Locate the cell with the specified text and output its [x, y] center coordinate. 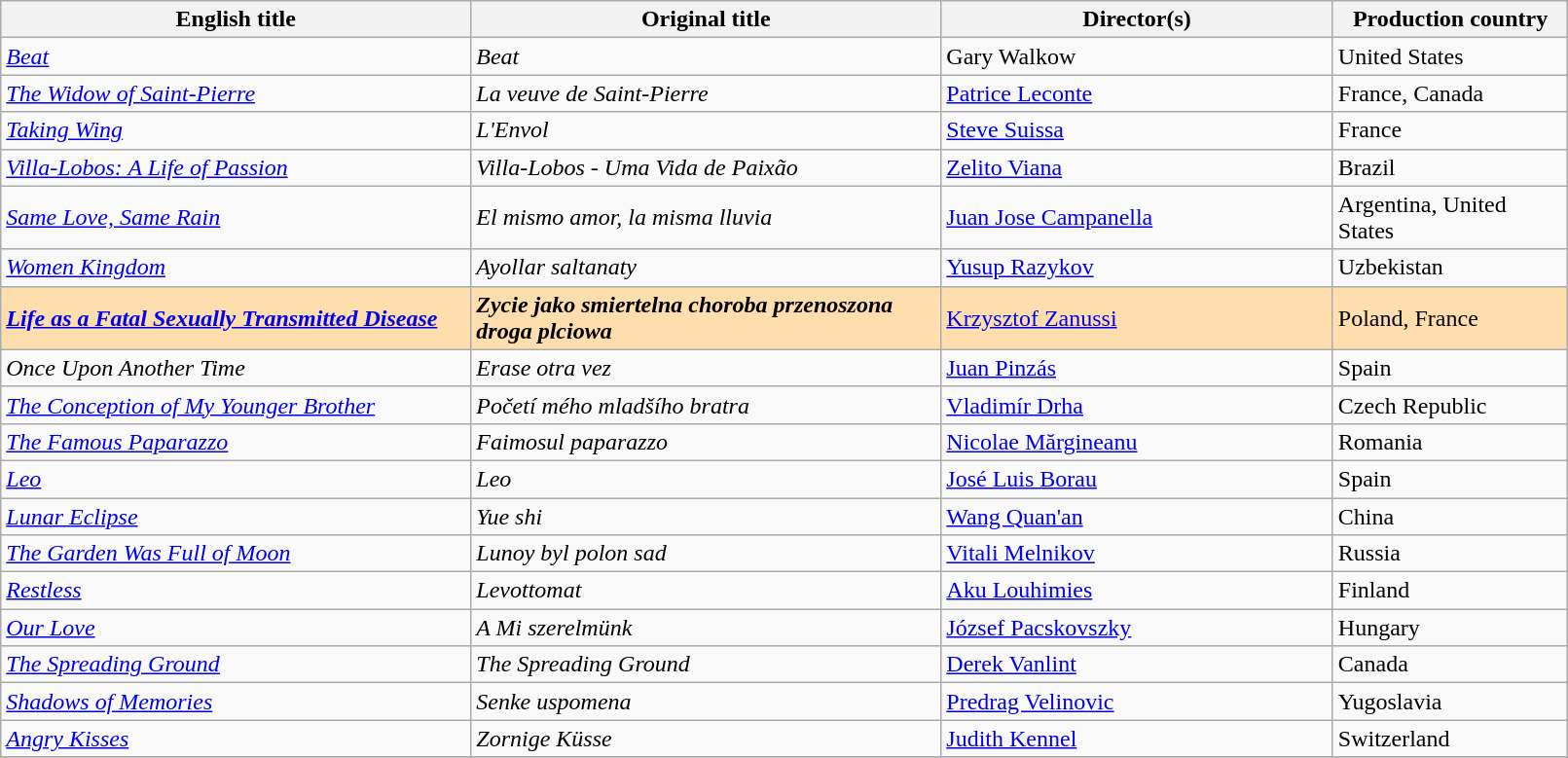
Czech Republic [1450, 405]
José Luis Borau [1137, 479]
China [1450, 517]
Finland [1450, 591]
Uzbekistan [1450, 268]
Derek Vanlint [1137, 665]
Shadows of Memories [236, 702]
Aku Louhimies [1137, 591]
The Widow of Saint-Pierre [236, 93]
Vladimír Drha [1137, 405]
Our Love [236, 628]
Levottomat [707, 591]
Zycie jako smiertelna choroba przenoszona droga plciowa [707, 317]
Zornige Küsse [707, 739]
Poland, France [1450, 317]
Production country [1450, 19]
Romania [1450, 442]
France, Canada [1450, 93]
Nicolae Mărgineanu [1137, 442]
Vitali Melnikov [1137, 554]
Juan Jose Campanella [1137, 218]
Zelito Viana [1137, 167]
Lunar Eclipse [236, 517]
Senke uspomena [707, 702]
Faimosul paparazzo [707, 442]
Lunoy byl polon sad [707, 554]
Original title [707, 19]
Hungary [1450, 628]
Same Love, Same Rain [236, 218]
Yugoslavia [1450, 702]
Taking Wing [236, 130]
Villa-Lobos - Uma Vida de Paixão [707, 167]
Angry Kisses [236, 739]
Villa-Lobos: A Life of Passion [236, 167]
Judith Kennel [1137, 739]
United States [1450, 56]
Erase otra vez [707, 368]
The Garden Was Full of Moon [236, 554]
Once Upon Another Time [236, 368]
Argentina, United States [1450, 218]
Yue shi [707, 517]
Wang Quan'an [1137, 517]
Početí mého mladšího bratra [707, 405]
Brazil [1450, 167]
Yusup Razykov [1137, 268]
Patrice Leconte [1137, 93]
Steve Suissa [1137, 130]
L'Envol [707, 130]
El mismo amor, la misma lluvia [707, 218]
Russia [1450, 554]
Predrag Velinovic [1137, 702]
France [1450, 130]
A Mi szerelmünk [707, 628]
Restless [236, 591]
Gary Walkow [1137, 56]
Switzerland [1450, 739]
La veuve de Saint-Pierre [707, 93]
The Conception of My Younger Brother [236, 405]
The Famous Paparazzo [236, 442]
Juan Pinzás [1137, 368]
Canada [1450, 665]
Director(s) [1137, 19]
Krzysztof Zanussi [1137, 317]
József Pacskovszky [1137, 628]
Women Kingdom [236, 268]
Ayollar saltanaty [707, 268]
English title [236, 19]
Life as a Fatal Sexually Transmitted Disease [236, 317]
